For the text-containing cell, return its midpoint in (X, Y) coordinate format. 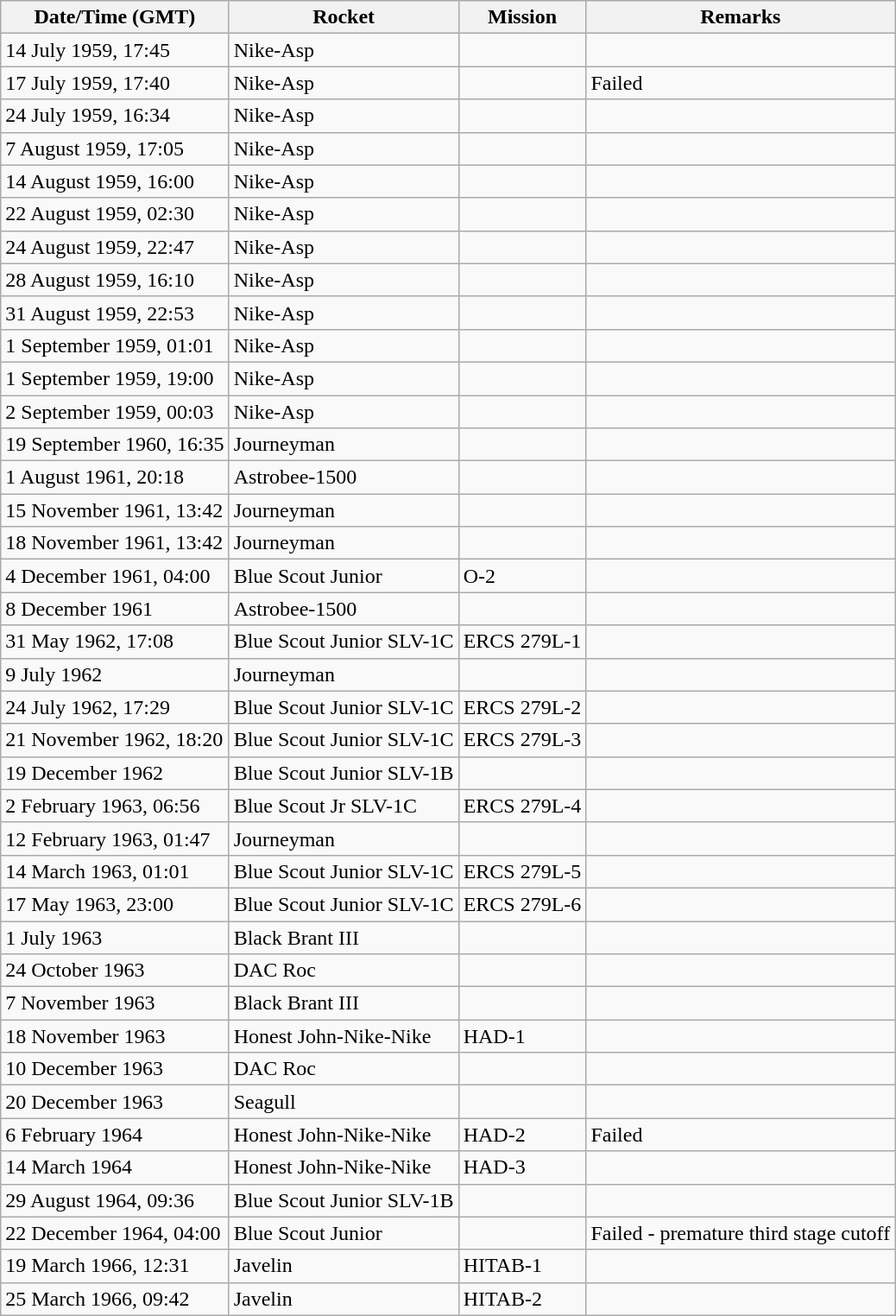
12 February 1963, 01:47 (115, 838)
2 September 1959, 00:03 (115, 412)
2 February 1963, 06:56 (115, 806)
14 July 1959, 17:45 (115, 50)
25 March 1966, 09:42 (115, 1299)
17 May 1963, 23:00 (115, 904)
Mission (522, 17)
Failed - premature third stage cutoff (741, 1233)
1 September 1959, 19:00 (115, 378)
Rocket (344, 17)
1 July 1963 (115, 937)
Date/Time (GMT) (115, 17)
Seagull (344, 1102)
9 July 1962 (115, 674)
8 December 1961 (115, 609)
14 March 1963, 01:01 (115, 871)
Blue Scout Jr SLV-1C (344, 806)
1 September 1959, 01:01 (115, 345)
ERCS 279L-6 (522, 904)
15 November 1961, 13:42 (115, 510)
20 December 1963 (115, 1102)
14 March 1964 (115, 1167)
ERCS 279L-5 (522, 871)
1 August 1961, 20:18 (115, 478)
22 December 1964, 04:00 (115, 1233)
10 December 1963 (115, 1069)
28 August 1959, 16:10 (115, 280)
14 August 1959, 16:00 (115, 181)
4 December 1961, 04:00 (115, 576)
HITAB-2 (522, 1299)
18 November 1961, 13:42 (115, 543)
ERCS 279L-4 (522, 806)
24 August 1959, 22:47 (115, 247)
6 February 1964 (115, 1135)
24 July 1962, 17:29 (115, 707)
HAD-3 (522, 1167)
18 November 1963 (115, 1036)
ERCS 279L-2 (522, 707)
19 September 1960, 16:35 (115, 445)
24 July 1959, 16:34 (115, 116)
29 August 1964, 09:36 (115, 1200)
ERCS 279L-1 (522, 642)
22 August 1959, 02:30 (115, 214)
31 May 1962, 17:08 (115, 642)
19 March 1966, 12:31 (115, 1266)
HAD-2 (522, 1135)
HAD-1 (522, 1036)
O-2 (522, 576)
7 November 1963 (115, 1003)
17 July 1959, 17:40 (115, 83)
HITAB-1 (522, 1266)
19 December 1962 (115, 773)
31 August 1959, 22:53 (115, 313)
ERCS 279L-3 (522, 740)
24 October 1963 (115, 971)
Remarks (741, 17)
7 August 1959, 17:05 (115, 149)
21 November 1962, 18:20 (115, 740)
